Detect which cell encompasses the target text, then output its (X, Y) center coordinate. 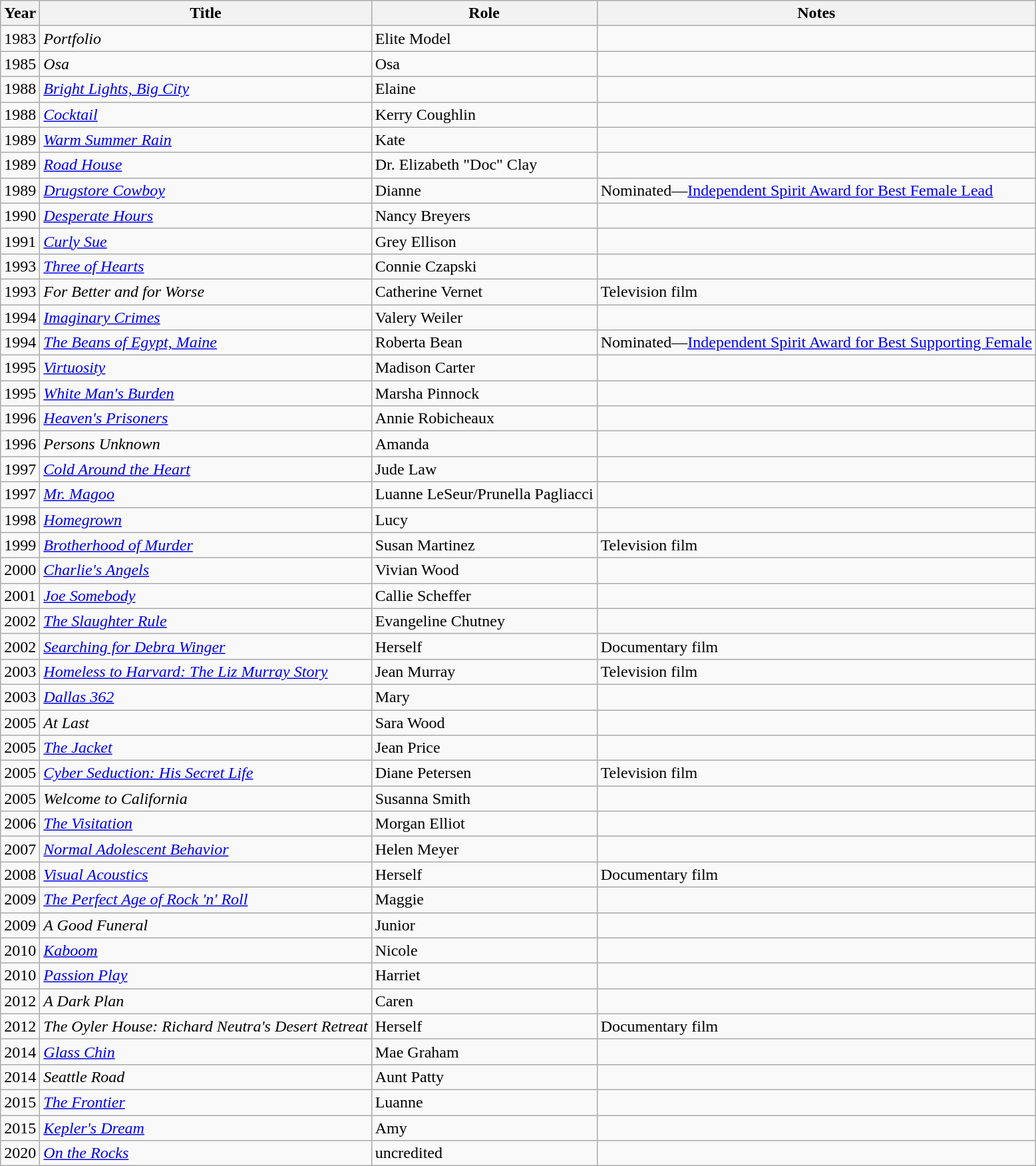
2000 (20, 570)
The Perfect Age of Rock 'n' Roll (206, 900)
Drugstore Cowboy (206, 190)
Visual Acoustics (206, 874)
Callie Scheffer (484, 596)
Brotherhood of Murder (206, 545)
Cocktail (206, 114)
Seattle Road (206, 1077)
Mae Graham (484, 1052)
1983 (20, 39)
2006 (20, 824)
Kerry Coughlin (484, 114)
Dr. Elizabeth "Doc" Clay (484, 165)
1990 (20, 216)
Grey Ellison (484, 241)
uncredited (484, 1153)
Role (484, 13)
Marsha Pinnock (484, 393)
The Oyler House: Richard Neutra's Desert Retreat (206, 1026)
Vivian Wood (484, 570)
Glass Chin (206, 1052)
Morgan Elliot (484, 824)
Susanna Smith (484, 799)
The Jacket (206, 748)
Elaine (484, 89)
Dianne (484, 190)
2020 (20, 1153)
On the Rocks (206, 1153)
Nominated—Independent Spirit Award for Best Supporting Female (816, 343)
1998 (20, 520)
Jean Price (484, 748)
Desperate Hours (206, 216)
Luanne LeSeur/Prunella Pagliacci (484, 494)
Virtuosity (206, 368)
Susan Martinez (484, 545)
Dallas 362 (206, 697)
Mary (484, 697)
Portfolio (206, 39)
Sara Wood (484, 722)
Heaven's Prisoners (206, 419)
Passion Play (206, 976)
Notes (816, 13)
The Slaughter Rule (206, 621)
Normal Adolescent Behavior (206, 849)
The Frontier (206, 1102)
Amanda (484, 444)
Charlie's Angels (206, 570)
Maggie (484, 900)
Kepler's Dream (206, 1128)
White Man's Burden (206, 393)
Luanne (484, 1102)
Connie Czapski (484, 266)
At Last (206, 722)
A Good Funeral (206, 925)
1991 (20, 241)
Aunt Patty (484, 1077)
Amy (484, 1128)
Cold Around the Heart (206, 469)
Road House (206, 165)
Homeless to Harvard: The Liz Murray Story (206, 672)
Year (20, 13)
Nancy Breyers (484, 216)
2007 (20, 849)
Jude Law (484, 469)
Three of Hearts (206, 266)
Curly Sue (206, 241)
Searching for Debra Winger (206, 646)
Caren (484, 1001)
Kate (484, 140)
Welcome to California (206, 799)
1985 (20, 64)
Valery Weiler (484, 317)
Cyber Seduction: His Secret Life (206, 773)
Joe Somebody (206, 596)
Harriet (484, 976)
Warm Summer Rain (206, 140)
Bright Lights, Big City (206, 89)
Homegrown (206, 520)
Mr. Magoo (206, 494)
Junior (484, 925)
Nominated—Independent Spirit Award for Best Female Lead (816, 190)
Lucy (484, 520)
The Beans of Egypt, Maine (206, 343)
The Visitation (206, 824)
Diane Petersen (484, 773)
Imaginary Crimes (206, 317)
Title (206, 13)
Helen Meyer (484, 849)
Kaboom (206, 950)
2001 (20, 596)
Annie Robicheaux (484, 419)
2008 (20, 874)
Evangeline Chutney (484, 621)
Catherine Vernet (484, 291)
Nicole (484, 950)
Roberta Bean (484, 343)
For Better and for Worse (206, 291)
Madison Carter (484, 368)
Elite Model (484, 39)
Persons Unknown (206, 444)
Jean Murray (484, 672)
A Dark Plan (206, 1001)
1999 (20, 545)
